Scan for the cell matching the given text and deliver its [X, Y] coordinate at center. 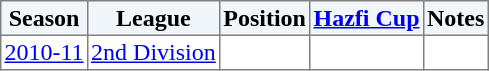
Hazfi Cup [367, 18]
2nd Division [153, 52]
2010-11 [44, 52]
Notes [456, 18]
Season [44, 18]
League [153, 18]
Position [265, 18]
